Identify which cell holds the provided text, then report its (X, Y) central coordinate. 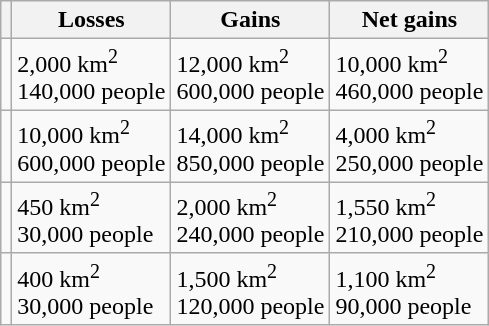
Losses (92, 20)
10,000 km2 460,000 people (410, 75)
1,550 km2 210,000 people (410, 218)
2,000 km2 140,000 people (92, 75)
450 km2 30,000 people (92, 218)
Net gains (410, 20)
Gains (250, 20)
400 km2 30,000 people (92, 289)
1,100 km2 90,000 people (410, 289)
10,000 km2 600,000 people (92, 146)
4,000 km2 250,000 people (410, 146)
1,500 km2 120,000 people (250, 289)
14,000 km2 850,000 people (250, 146)
12,000 km2 600,000 people (250, 75)
2,000 km2 240,000 people (250, 218)
